For the text-containing cell, return its midpoint in (x, y) coordinate format. 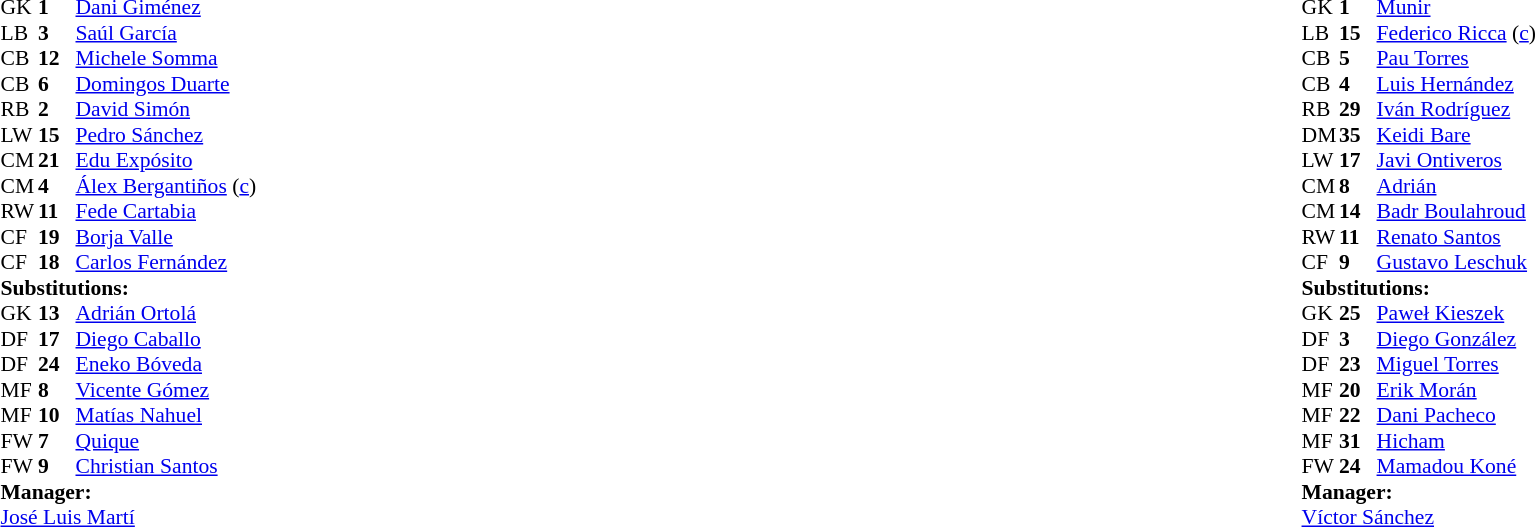
5 (1358, 59)
Christian Santos (166, 467)
Adrián Ortolá (166, 313)
2 (57, 109)
Michele Somma (166, 59)
10 (57, 415)
23 (1358, 365)
13 (57, 313)
31 (1358, 441)
Eneko Bóveda (166, 365)
Edu Expósito (166, 161)
7 (57, 441)
Fede Cartabia (166, 211)
25 (1358, 313)
Domingos Duarte (166, 84)
14 (1358, 211)
Borja Valle (166, 237)
Saúl García (166, 33)
Álex Bergantiños (c) (166, 186)
6 (57, 84)
Carlos Fernández (166, 263)
21 (57, 161)
22 (1358, 415)
David Simón (166, 109)
18 (57, 263)
Vicente Gómez (166, 390)
35 (1358, 135)
20 (1358, 390)
Diego Caballo (166, 339)
Pedro Sánchez (166, 135)
29 (1358, 109)
Manager: (128, 492)
Quique (166, 441)
19 (57, 237)
Substitutions: (128, 288)
Matías Nahuel (166, 415)
12 (57, 59)
DM (1321, 135)
